Scan for the cell matching the given text and deliver its (X, Y) coordinate at center. 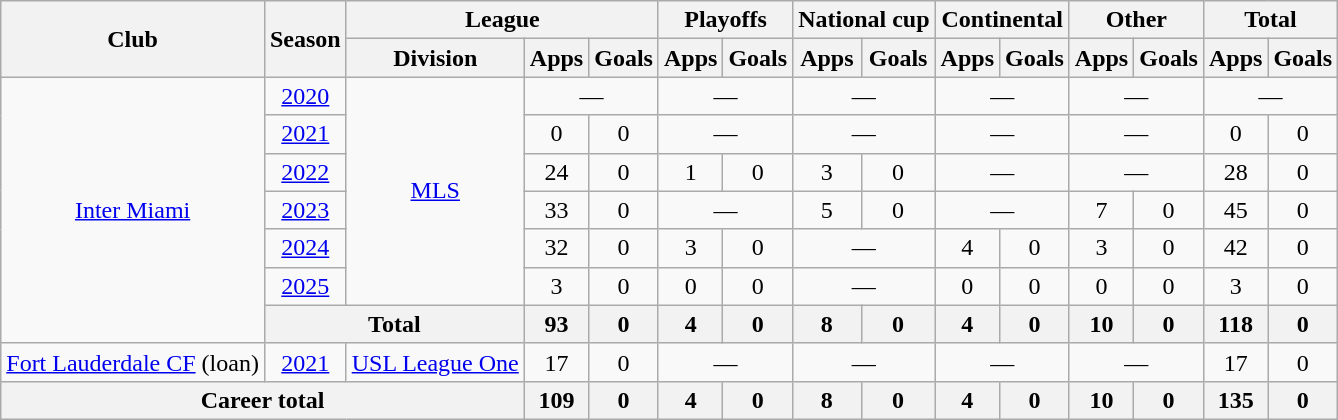
135 (1235, 400)
Other (1136, 20)
2023 (305, 210)
National cup (864, 20)
7 (1101, 210)
MLS (435, 191)
42 (1235, 248)
League (502, 20)
Club (133, 39)
93 (556, 324)
2020 (305, 96)
2025 (305, 286)
45 (1235, 210)
2024 (305, 248)
Continental (1002, 20)
1 (690, 172)
Career total (263, 400)
2022 (305, 172)
5 (827, 210)
Season (305, 39)
28 (1235, 172)
118 (1235, 324)
Division (435, 58)
109 (556, 400)
24 (556, 172)
33 (556, 210)
USL League One (435, 362)
32 (556, 248)
Inter Miami (133, 210)
Playoffs (725, 20)
Fort Lauderdale CF (loan) (133, 362)
